Return the (x, y) coordinate for the center point of the cell that contains the specified text.  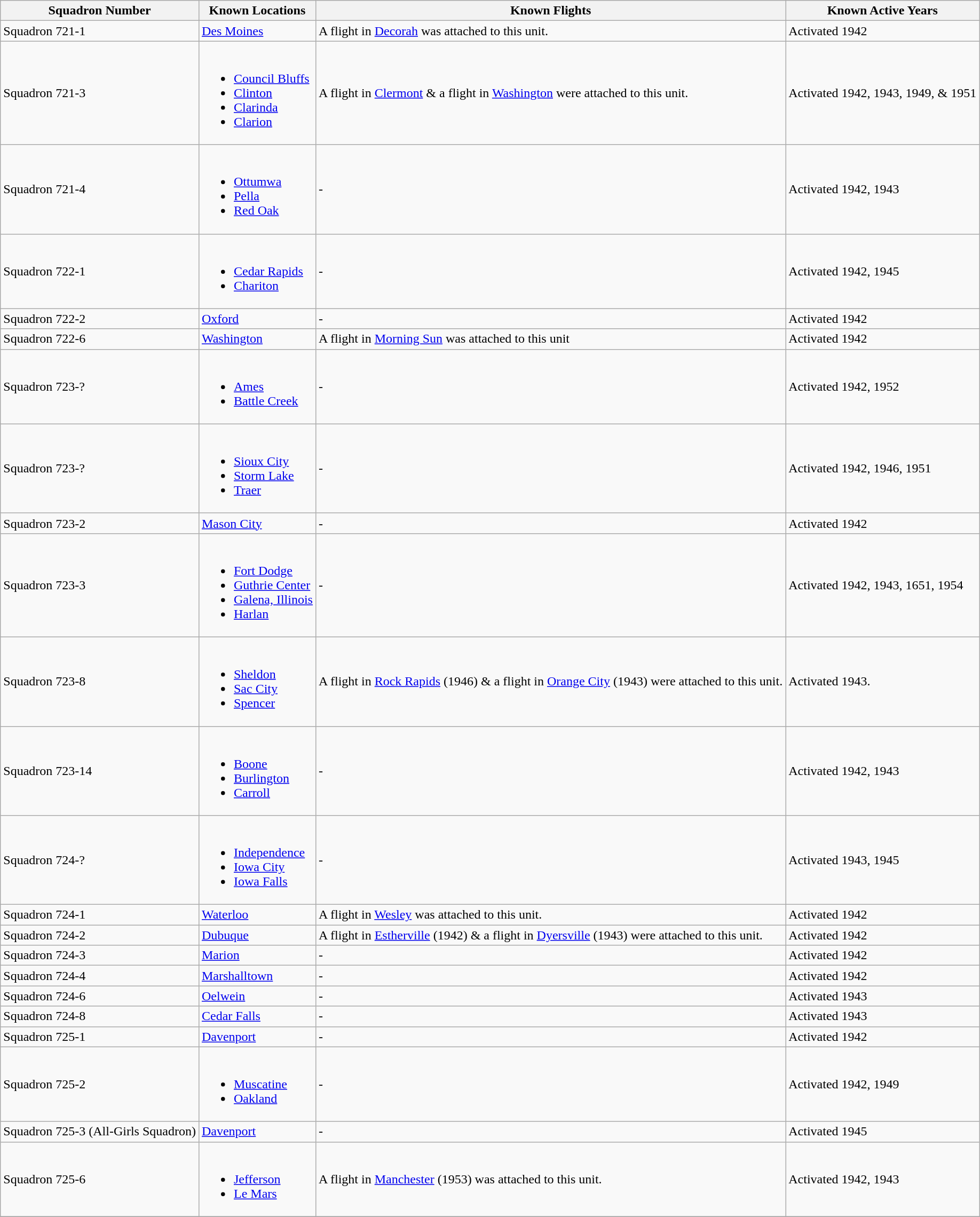
A flight in Morning Sun was attached to this unit (550, 339)
Squadron 724-8 (100, 1016)
Activated 1942, 1943, 1949, & 1951 (883, 93)
Activated 1943. (883, 681)
Squadron 722-2 (100, 319)
Activated 1942, 1952 (883, 386)
BooneBurlingtonCarroll (257, 771)
Fort DodgeGuthrie CenterGalena, IllinoisHarlan (257, 585)
Council BluffsClintonClarindaClarion (257, 93)
Squadron Number (100, 11)
Squadron 723-14 (100, 771)
AmesBattle Creek (257, 386)
Activated 1942, 1949 (883, 1084)
Mason City (257, 523)
Squadron 721-3 (100, 93)
JeffersonLe Mars (257, 1179)
Waterloo (257, 915)
MuscatineOakland (257, 1084)
Squadron 723-3 (100, 585)
Activated 1942, 1945 (883, 271)
Des Moines (257, 31)
Squadron 724-1 (100, 915)
A flight in Clermont & a flight in Washington were attached to this unit. (550, 93)
Squadron 724-? (100, 860)
Squadron 725-6 (100, 1179)
Squadron 721-4 (100, 189)
Sioux CityStorm LakeTraer (257, 469)
Squadron 724-3 (100, 955)
A flight in Estherville (1942) & a flight in Dyersville (1943) were attached to this unit. (550, 935)
Oelwein (257, 996)
Squadron 721-1 (100, 31)
SheldonSac CitySpencer (257, 681)
Squadron 724-4 (100, 976)
Activated 1943, 1945 (883, 860)
OttumwaPellaRed Oak (257, 189)
Known Locations (257, 11)
Cedar RapidsChariton (257, 271)
Known Flights (550, 11)
Oxford (257, 319)
Activated 1945 (883, 1132)
Squadron 723-2 (100, 523)
Known Active Years (883, 11)
IndependenceIowa CityIowa Falls (257, 860)
Marion (257, 955)
Cedar Falls (257, 1016)
A flight in Rock Rapids (1946) & a flight in Orange City (1943) were attached to this unit. (550, 681)
Squadron 722-6 (100, 339)
Squadron 725-1 (100, 1037)
Squadron 723-8 (100, 681)
Squadron 724-2 (100, 935)
Marshalltown (257, 976)
A flight in Wesley was attached to this unit. (550, 915)
Activated 1942, 1946, 1951 (883, 469)
Washington (257, 339)
Dubuque (257, 935)
Squadron 725-3 (All-Girls Squadron) (100, 1132)
Squadron 724-6 (100, 996)
Squadron 725-2 (100, 1084)
Squadron 722-1 (100, 271)
Activated 1942, 1943, 1651, 1954 (883, 585)
A flight in Manchester (1953) was attached to this unit. (550, 1179)
A flight in Decorah was attached to this unit. (550, 31)
